Locate the cell with the specified text and output its [x, y] center coordinate. 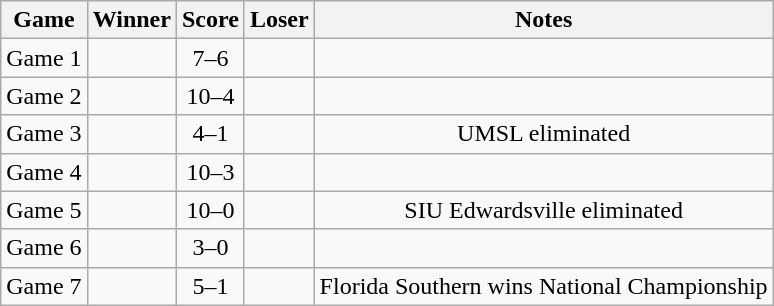
Notes [544, 20]
Loser [279, 20]
Game 4 [44, 172]
10–0 [210, 210]
10–4 [210, 96]
Game 1 [44, 58]
10–3 [210, 172]
Game 6 [44, 248]
7–6 [210, 58]
SIU Edwardsville eliminated [544, 210]
Game [44, 20]
5–1 [210, 286]
Florida Southern wins National Championship [544, 286]
Game 3 [44, 134]
4–1 [210, 134]
Game 7 [44, 286]
3–0 [210, 248]
Score [210, 20]
Winner [132, 20]
UMSL eliminated [544, 134]
Game 2 [44, 96]
Game 5 [44, 210]
